Identify which cell holds the provided text, then report its (x, y) central coordinate. 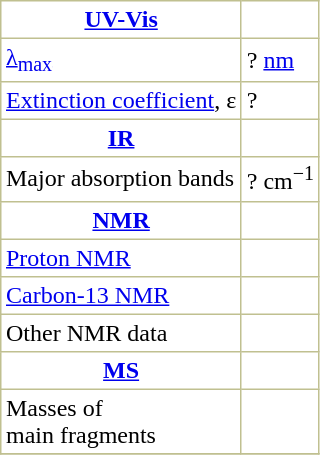
Extinction coefficient, ε (122, 101)
UV-Vis (122, 20)
MS (122, 370)
NMR (122, 220)
? (280, 101)
Proton NMR (122, 258)
Major absorption bands (122, 179)
IR (122, 139)
Masses of main fragments (122, 421)
Other NMR data (122, 333)
λmax (122, 60)
? cm−1 (280, 179)
Carbon-13 NMR (122, 295)
? nm (280, 60)
